Pinpoint the cell where the given text exists, returning its [X, Y] midpoint coordinate. 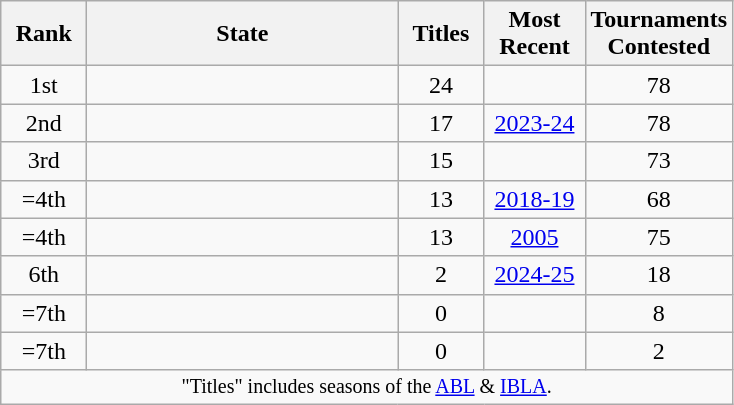
"Titles" includes seasons of the ABL & IBLA. [367, 386]
75 [659, 237]
Tournaments Contested [659, 34]
2005 [534, 237]
73 [659, 161]
17 [441, 123]
State [242, 34]
24 [441, 85]
1st [44, 85]
3rd [44, 161]
Most Recent [534, 34]
18 [659, 275]
6th [44, 275]
Rank [44, 34]
2023-24 [534, 123]
2024-25 [534, 275]
68 [659, 199]
8 [659, 313]
15 [441, 161]
Titles [441, 34]
2nd [44, 123]
2018-19 [534, 199]
